Return [x, y] of the center of cell containing provided text 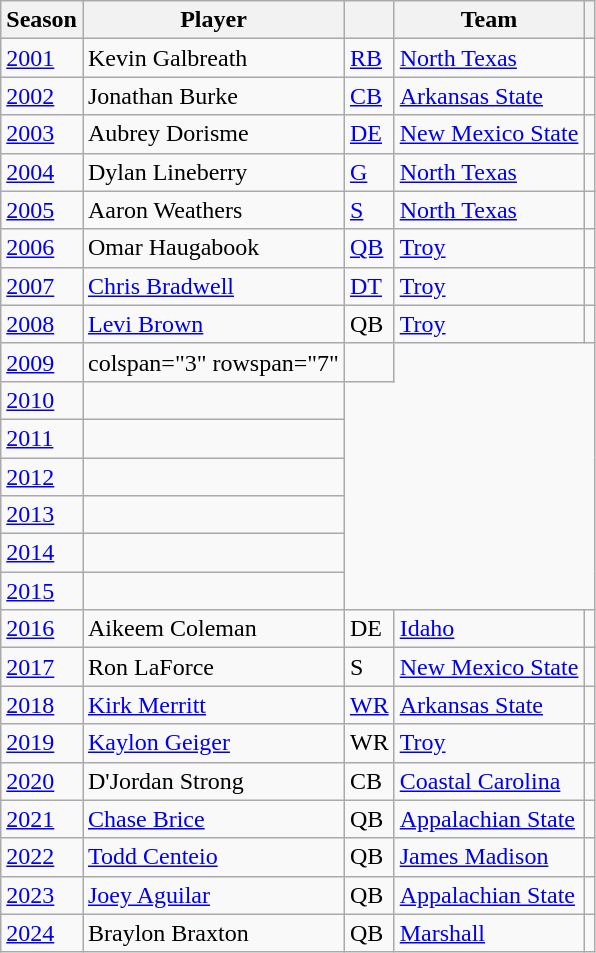
2010 [42, 400]
G [369, 172]
2006 [42, 248]
2019 [42, 743]
DT [369, 286]
Marshall [489, 933]
Joey Aguilar [213, 895]
Levi Brown [213, 324]
Idaho [489, 629]
2015 [42, 591]
Ron LaForce [213, 667]
2018 [42, 705]
2003 [42, 134]
Chase Brice [213, 819]
Kaylon Geiger [213, 743]
2007 [42, 286]
2017 [42, 667]
2024 [42, 933]
2004 [42, 172]
2012 [42, 477]
Todd Centeio [213, 857]
2005 [42, 210]
2023 [42, 895]
Omar Haugabook [213, 248]
2020 [42, 781]
Season [42, 20]
Dylan Lineberry [213, 172]
Aaron Weathers [213, 210]
Chris Bradwell [213, 286]
2022 [42, 857]
Team [489, 20]
Kirk Merritt [213, 705]
2016 [42, 629]
Braylon Braxton [213, 933]
Jonathan Burke [213, 96]
2008 [42, 324]
2011 [42, 438]
2013 [42, 515]
James Madison [489, 857]
2002 [42, 96]
Aubrey Dorisme [213, 134]
2021 [42, 819]
2001 [42, 58]
Player [213, 20]
colspan="3" rowspan="7" [213, 362]
D'Jordan Strong [213, 781]
Kevin Galbreath [213, 58]
Aikeem Coleman [213, 629]
Coastal Carolina [489, 781]
2014 [42, 553]
2009 [42, 362]
RB [369, 58]
